Provide the [x, y] coordinate of the cell's center where the given text is located.  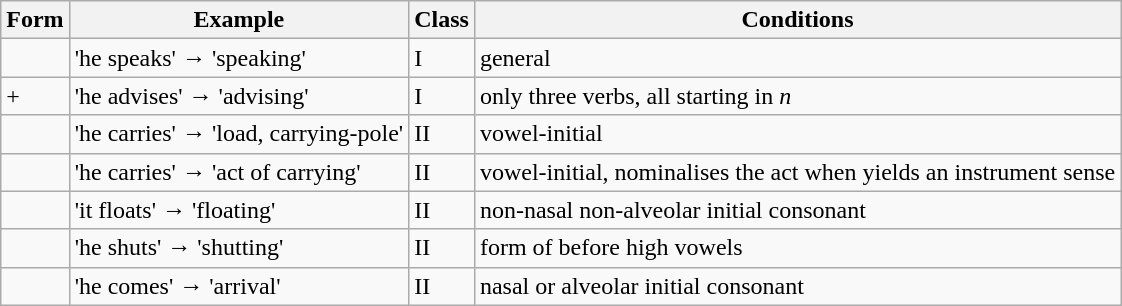
vowel-initial, nominalises the act when yields an instrument sense [797, 172]
'he speaks' → 'speaking' [239, 58]
+ [35, 96]
'he comes' → 'arrival' [239, 286]
general [797, 58]
Conditions [797, 20]
'it floats' → 'floating' [239, 210]
'he carries' → 'act of carrying' [239, 172]
non-nasal non-alveolar initial consonant [797, 210]
'he carries' → 'load, carrying-pole' [239, 134]
'he shuts' → 'shutting' [239, 248]
nasal or alveolar initial consonant [797, 286]
'he advises' → 'advising' [239, 96]
Example [239, 20]
only three verbs, all starting in n [797, 96]
form of before high vowels [797, 248]
Class [442, 20]
vowel-initial [797, 134]
Form [35, 20]
